Identify which cell holds the provided text, then report its [x, y] central coordinate. 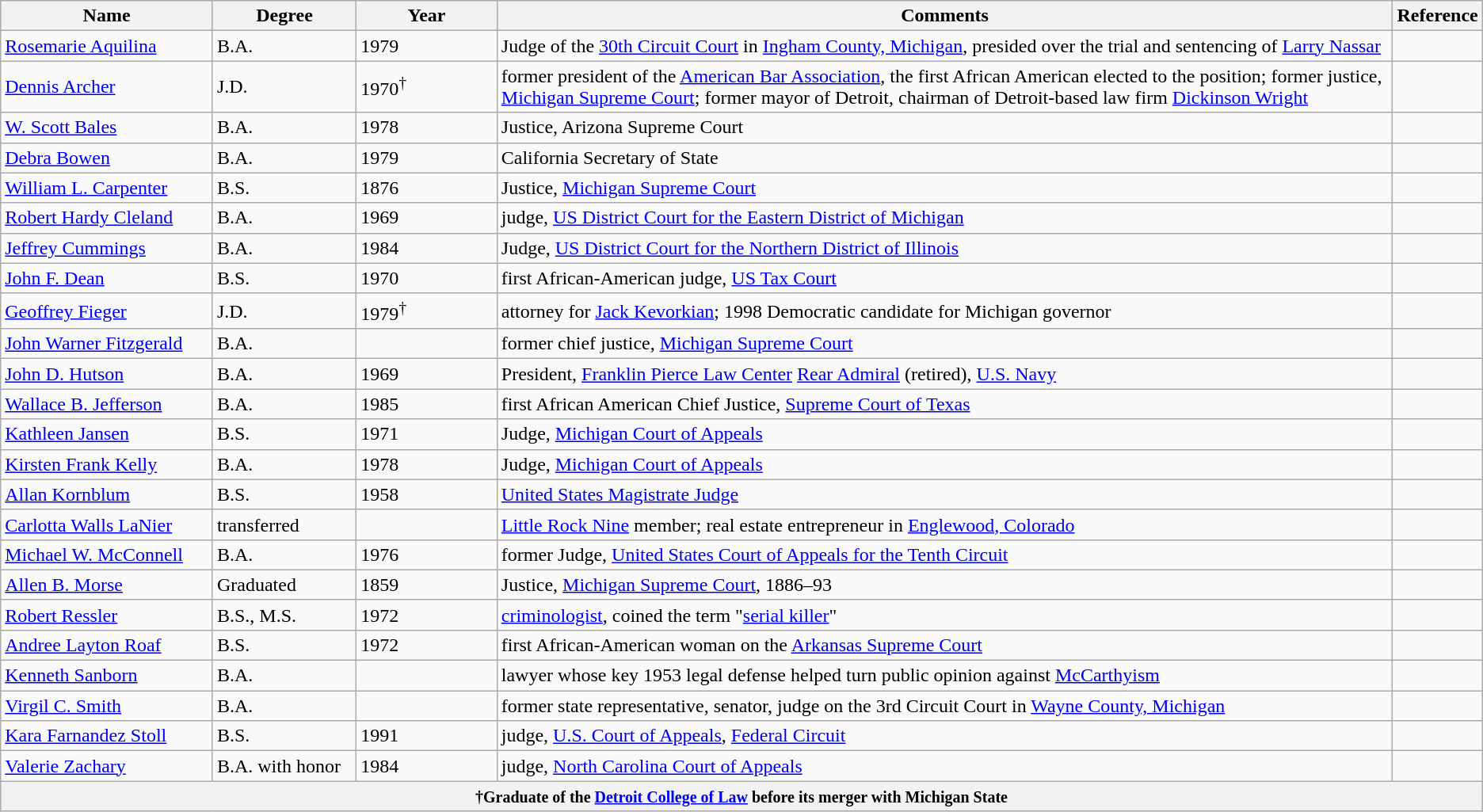
first African-American judge, US Tax Court [944, 278]
former state representative, senator, judge on the 3rd Circuit Court in Wayne County, Michigan [944, 706]
1970† [427, 87]
W. Scott Bales [107, 128]
Justice, Michigan Supreme Court [944, 188]
Andree Layton Roaf [107, 645]
Name [107, 16]
Kenneth Sanborn [107, 676]
judge, North Carolina Court of Appeals [944, 766]
Allen B. Morse [107, 585]
Dennis Archer [107, 87]
Virgil C. Smith [107, 706]
William L. Carpenter [107, 188]
Degree [284, 16]
Reference [1437, 16]
B.S., M.S. [284, 615]
lawyer whose key 1953 legal defense helped turn public opinion against McCarthyism [944, 676]
Michael W. McConnell [107, 555]
B.A. with honor [284, 766]
Valerie Zachary [107, 766]
judge, U.S. Court of Appeals, Federal Circuit [944, 736]
Wallace B. Jefferson [107, 404]
Carlotta Walls LaNier [107, 524]
Robert Hardy Cleland [107, 218]
former Judge, United States Court of Appeals for the Tenth Circuit [944, 555]
Graduated [284, 585]
1970 [427, 278]
Justice, Arizona Supreme Court [944, 128]
first African American Chief Justice, Supreme Court of Texas [944, 404]
Debra Bowen [107, 158]
John D. Hutson [107, 374]
Justice, Michigan Supreme Court, 1886–93 [944, 585]
United States Magistrate Judge [944, 494]
Rosemarie Aquilina [107, 46]
1985 [427, 404]
†Graduate of the Detroit College of Law before its merger with Michigan State [741, 796]
judge, US District Court for the Eastern District of Michigan [944, 218]
former chief justice, Michigan Supreme Court [944, 344]
1958 [427, 494]
criminologist, coined the term "serial killer" [944, 615]
Little Rock Nine member; real estate entrepreneur in Englewood, Colorado [944, 524]
President, Franklin Pierce Law Center Rear Admiral (retired), U.S. Navy [944, 374]
Comments [944, 16]
transferred [284, 524]
Kirsten Frank Kelly [107, 464]
1876 [427, 188]
Robert Ressler [107, 615]
John F. Dean [107, 278]
Kara Farnandez Stoll [107, 736]
Year [427, 16]
1859 [427, 585]
1976 [427, 555]
Jeffrey Cummings [107, 248]
John Warner Fitzgerald [107, 344]
1971 [427, 434]
Judge, US District Court for the Northern District of Illinois [944, 248]
Allan Kornblum [107, 494]
1991 [427, 736]
Geoffrey Fieger [107, 311]
1979† [427, 311]
first African-American woman on the Arkansas Supreme Court [944, 645]
California Secretary of State [944, 158]
attorney for Jack Kevorkian; 1998 Democratic candidate for Michigan governor [944, 311]
Judge of the 30th Circuit Court in Ingham County, Michigan, presided over the trial and sentencing of Larry Nassar [944, 46]
Kathleen Jansen [107, 434]
